Capture the cell that displays the provided text and extract its [X, Y] central coordinate. 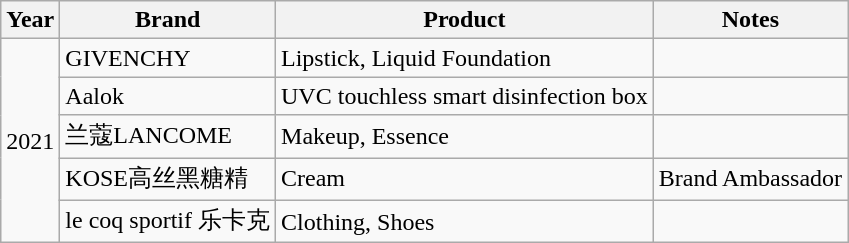
Makeup, Essence [465, 136]
Clothing, Shoes [465, 222]
Notes [750, 20]
Lipstick, Liquid Foundation [465, 58]
Brand [168, 20]
UVC touchless smart disinfection box [465, 96]
Year [30, 20]
Aalok [168, 96]
le coq sportif 乐卡克 [168, 222]
Product [465, 20]
GIVENCHY [168, 58]
2021 [30, 141]
兰蔻LANCOME [168, 136]
KOSE高丝黑糖精 [168, 180]
Brand Ambassador [750, 180]
Cream [465, 180]
